Return the [x, y] coordinate for the center point of the cell that contains the specified text.  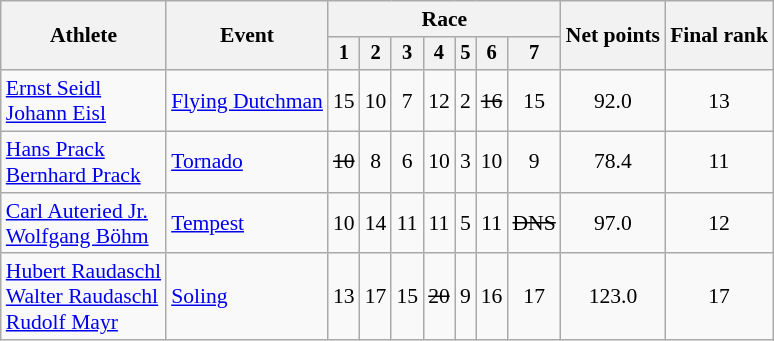
8 [376, 162]
Race [444, 19]
4 [439, 54]
Athlete [84, 36]
Flying Dutchman [247, 100]
Tempest [247, 224]
Hubert RaudaschlWalter RaudaschlRudolf Mayr [84, 298]
97.0 [613, 224]
20 [439, 298]
Ernst SeidlJohann Eisl [84, 100]
78.4 [613, 162]
Carl Auteried Jr.Wolfgang Böhm [84, 224]
Net points [613, 36]
1 [344, 54]
Hans PrackBernhard Prack [84, 162]
92.0 [613, 100]
123.0 [613, 298]
14 [376, 224]
Tornado [247, 162]
Final rank [719, 36]
DNS [534, 224]
Soling [247, 298]
Event [247, 36]
